Search for the cell housing the specified text and yield its [x, y] center coordinate. 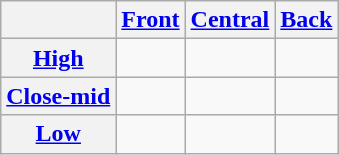
Low [58, 134]
Central [230, 20]
High [58, 58]
Back [306, 20]
Close-mid [58, 96]
Front [150, 20]
